Pinpoint the cell where the given text exists, returning its [x, y] midpoint coordinate. 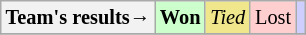
Tied [228, 17]
Won [180, 17]
Lost [273, 17]
Team's results→ [78, 17]
